Return the (x, y) coordinate for the center point of the cell that contains the specified text.  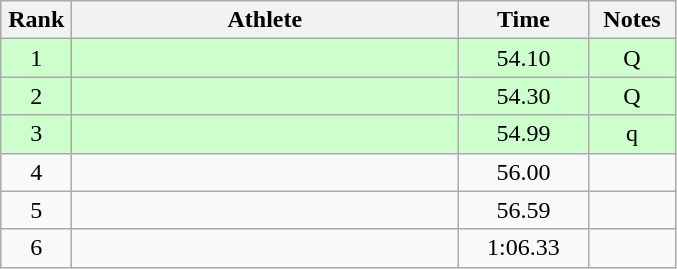
3 (36, 134)
54.10 (524, 58)
54.99 (524, 134)
1:06.33 (524, 248)
56.59 (524, 210)
Athlete (265, 20)
1 (36, 58)
Time (524, 20)
56.00 (524, 172)
Rank (36, 20)
4 (36, 172)
54.30 (524, 96)
5 (36, 210)
Notes (632, 20)
6 (36, 248)
q (632, 134)
2 (36, 96)
